Output the [x, y] coordinate of the center of the cell containing the given text.  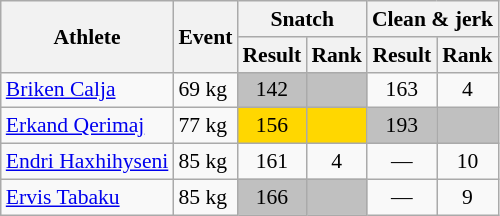
69 kg [205, 90]
193 [402, 126]
Briken Calja [88, 90]
156 [272, 126]
Athlete [88, 36]
Endri Haxhihyseni [88, 162]
Event [205, 36]
Ervis Tabaku [88, 197]
161 [272, 162]
Clean & jerk [432, 19]
Snatch [302, 19]
142 [272, 90]
77 kg [205, 126]
9 [468, 197]
10 [468, 162]
Erkand Qerimaj [88, 126]
163 [402, 90]
166 [272, 197]
